Find where the given text appears and provide that cell's center as (x, y) coordinate. 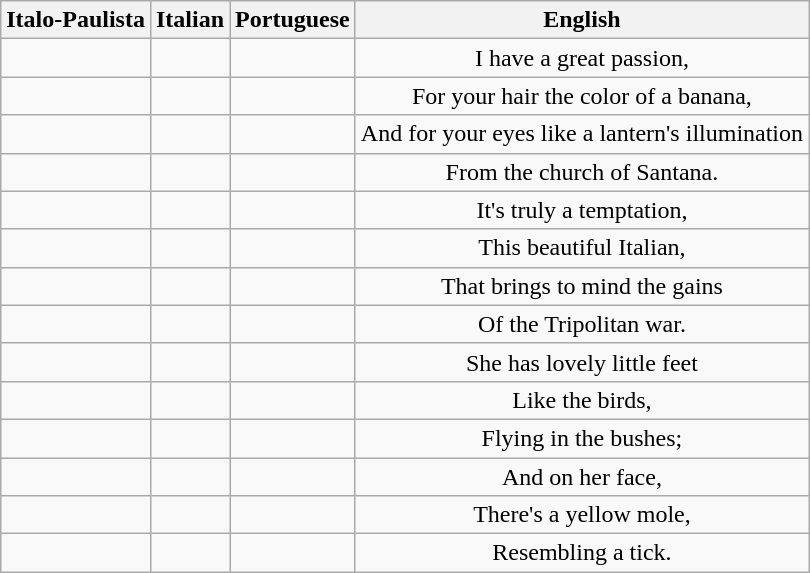
English (582, 20)
She has lovely little feet (582, 362)
This beautiful Italian, (582, 248)
Like the birds, (582, 400)
From the church of Santana. (582, 172)
It's truly a temptation, (582, 210)
Italian (190, 20)
Portuguese (293, 20)
Of the Tripolitan war. (582, 324)
That brings to mind the gains (582, 286)
Flying in the bushes; (582, 438)
For your hair the color of a banana, (582, 96)
I have a great passion, (582, 58)
And for your eyes like a lantern's illumination (582, 134)
There's a yellow mole, (582, 515)
Italo-Paulista (76, 20)
Resembling a tick. (582, 553)
And on her face, (582, 477)
